For the text-containing cell, return its midpoint in [x, y] coordinate format. 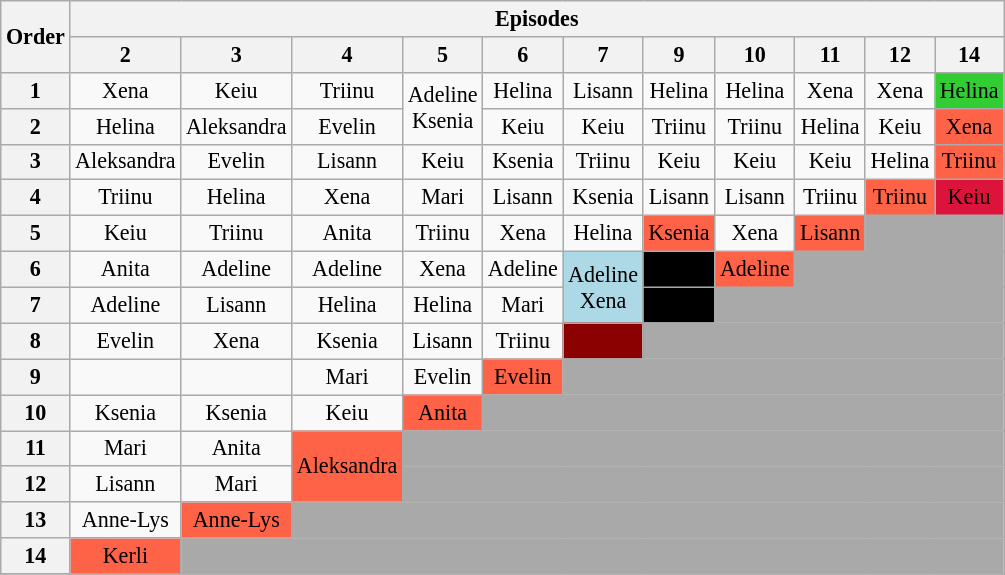
8 [36, 341]
Episodes [537, 18]
Kerli [126, 556]
1 [36, 90]
13 [36, 520]
AdelineKsenia [442, 108]
AdelineXena [603, 287]
Order [36, 36]
